Locate the cell with the specified text and output its (x, y) center coordinate. 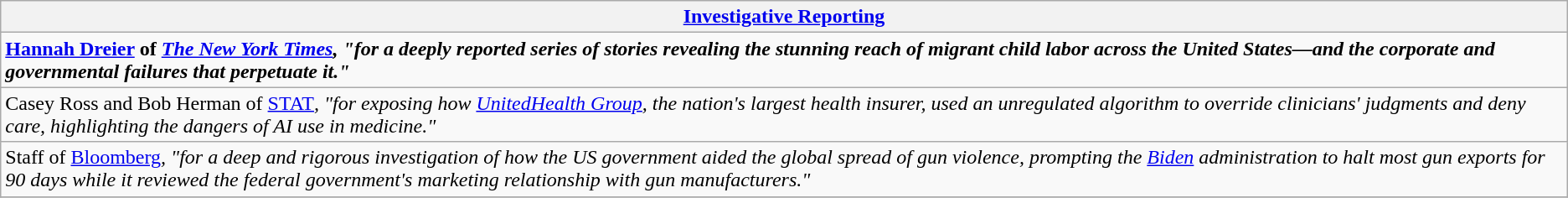
Investigative Reporting (784, 17)
